Find where the given text appears and provide that cell's center as [x, y] coordinate. 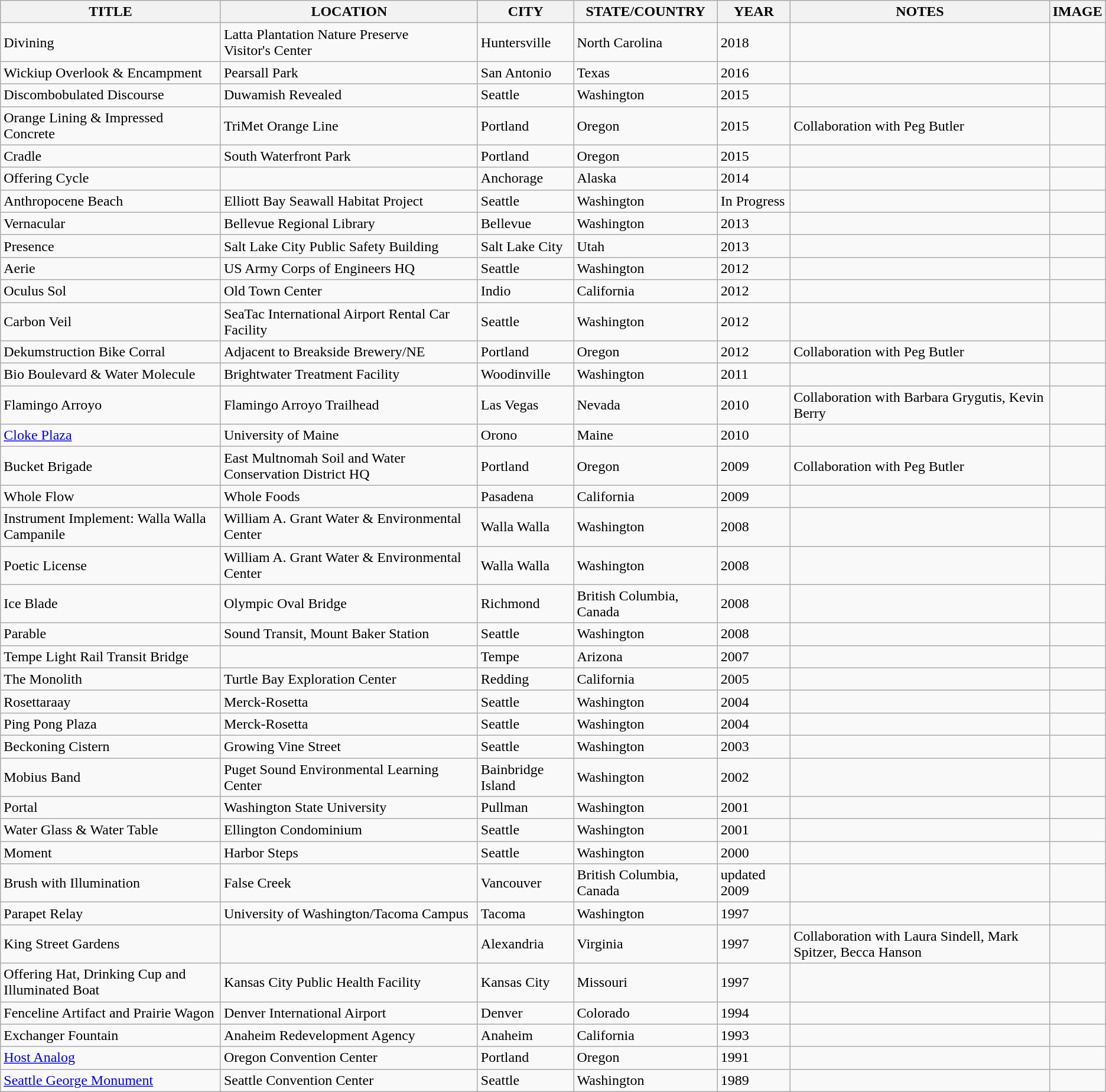
Redding [526, 679]
Bio Boulevard & Water Molecule [111, 375]
2016 [754, 73]
Offering Cycle [111, 178]
Puget Sound Environmental Learning Center [349, 776]
CITY [526, 12]
Vancouver [526, 883]
TriMet Orange Line [349, 125]
Pearsall Park [349, 73]
University of Washington/Tacoma Campus [349, 914]
Alexandria [526, 944]
2007 [754, 656]
Las Vegas [526, 405]
Bellevue Regional Library [349, 223]
Collaboration with Barbara Grygutis, Kevin Berry [920, 405]
updated 2009 [754, 883]
Fenceline Artifact and Prairie Wagon [111, 1013]
Alaska [645, 178]
Huntersville [526, 43]
Anthropocene Beach [111, 201]
Poetic License [111, 565]
San Antonio [526, 73]
1993 [754, 1035]
Bainbridge Island [526, 776]
Flamingo Arroyo Trailhead [349, 405]
TITLE [111, 12]
Anaheim [526, 1035]
Moment [111, 853]
Seattle George Monument [111, 1080]
Parable [111, 634]
Whole Flow [111, 496]
Dekumstruction Bike Corral [111, 352]
Denver International Airport [349, 1013]
Cradle [111, 156]
SeaTac International Airport Rental Car Facility [349, 321]
Harbor Steps [349, 853]
Discombobulated Discourse [111, 95]
Bellevue [526, 223]
Tempe Light Rail Transit Bridge [111, 656]
Arizona [645, 656]
Presence [111, 246]
University of Maine [349, 435]
US Army Corps of Engineers HQ [349, 268]
Whole Foods [349, 496]
Cloke Plaza [111, 435]
Salt Lake City Public Safety Building [349, 246]
Water Glass & Water Table [111, 830]
Vernacular [111, 223]
Carbon Veil [111, 321]
Kansas City Public Health Facility [349, 982]
Exchanger Fountain [111, 1035]
Sound Transit, Mount Baker Station [349, 634]
Virginia [645, 944]
Missouri [645, 982]
Brush with Illumination [111, 883]
2014 [754, 178]
Parapet Relay [111, 914]
Pullman [526, 808]
Orono [526, 435]
Latta Plantation Nature PreserveVisitor's Center [349, 43]
Duwamish Revealed [349, 95]
IMAGE [1078, 12]
South Waterfront Park [349, 156]
North Carolina [645, 43]
Aerie [111, 268]
Bucket Brigade [111, 466]
Adjacent to Breakside Brewery/NE [349, 352]
Indio [526, 291]
2011 [754, 375]
Utah [645, 246]
2000 [754, 853]
False Creek [349, 883]
Olympic Oval Bridge [349, 604]
Richmond [526, 604]
Kansas City [526, 982]
Mobius Band [111, 776]
Nevada [645, 405]
Seattle Convention Center [349, 1080]
YEAR [754, 12]
1994 [754, 1013]
Woodinville [526, 375]
Orange Lining & Impressed Concrete [111, 125]
Oculus Sol [111, 291]
Maine [645, 435]
Ping Pong Plaza [111, 724]
Colorado [645, 1013]
Old Town Center [349, 291]
2018 [754, 43]
2002 [754, 776]
STATE/COUNTRY [645, 12]
Turtle Bay Exploration Center [349, 679]
Salt Lake City [526, 246]
Wickiup Overlook & Encampment [111, 73]
LOCATION [349, 12]
Ellington Condominium [349, 830]
Brightwater Treatment Facility [349, 375]
Flamingo Arroyo [111, 405]
In Progress [754, 201]
Texas [645, 73]
Elliott Bay Seawall Habitat Project [349, 201]
Washington State University [349, 808]
King Street Gardens [111, 944]
Oregon Convention Center [349, 1058]
Denver [526, 1013]
1989 [754, 1080]
Divining [111, 43]
Pasadena [526, 496]
Ice Blade [111, 604]
The Monolith [111, 679]
Offering Hat, Drinking Cup and Illuminated Boat [111, 982]
2003 [754, 746]
Tacoma [526, 914]
Anchorage [526, 178]
East Multnomah Soil and Water Conservation District HQ [349, 466]
NOTES [920, 12]
Instrument Implement: Walla Walla Campanile [111, 527]
Growing Vine Street [349, 746]
Host Analog [111, 1058]
Portal [111, 808]
Beckoning Cistern [111, 746]
Rosettaraay [111, 701]
2005 [754, 679]
Collaboration with Laura Sindell, Mark Spitzer, Becca Hanson [920, 944]
1991 [754, 1058]
Anaheim Redevelopment Agency [349, 1035]
Tempe [526, 656]
